Extract the (x, y) coordinate from the center of the cell holding the provided text.  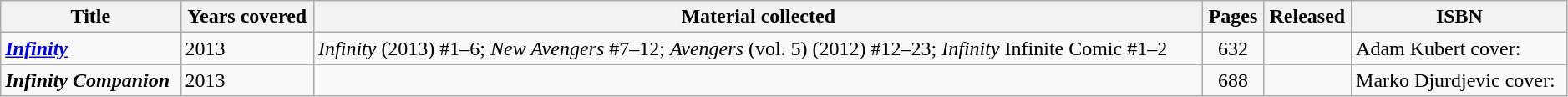
Years covered (247, 17)
Infinity (2013) #1–6; New Avengers #7–12; Avengers (vol. 5) (2012) #12–23; Infinity Infinite Comic #1–2 (759, 48)
Material collected (759, 17)
Infinity Companion (90, 80)
Pages (1233, 17)
Released (1307, 17)
Infinity (90, 48)
Marko Djurdjevic cover: (1460, 80)
Adam Kubert cover: (1460, 48)
Title (90, 17)
ISBN (1460, 17)
632 (1233, 48)
688 (1233, 80)
